Scan for the cell matching the given text and deliver its (X, Y) coordinate at center. 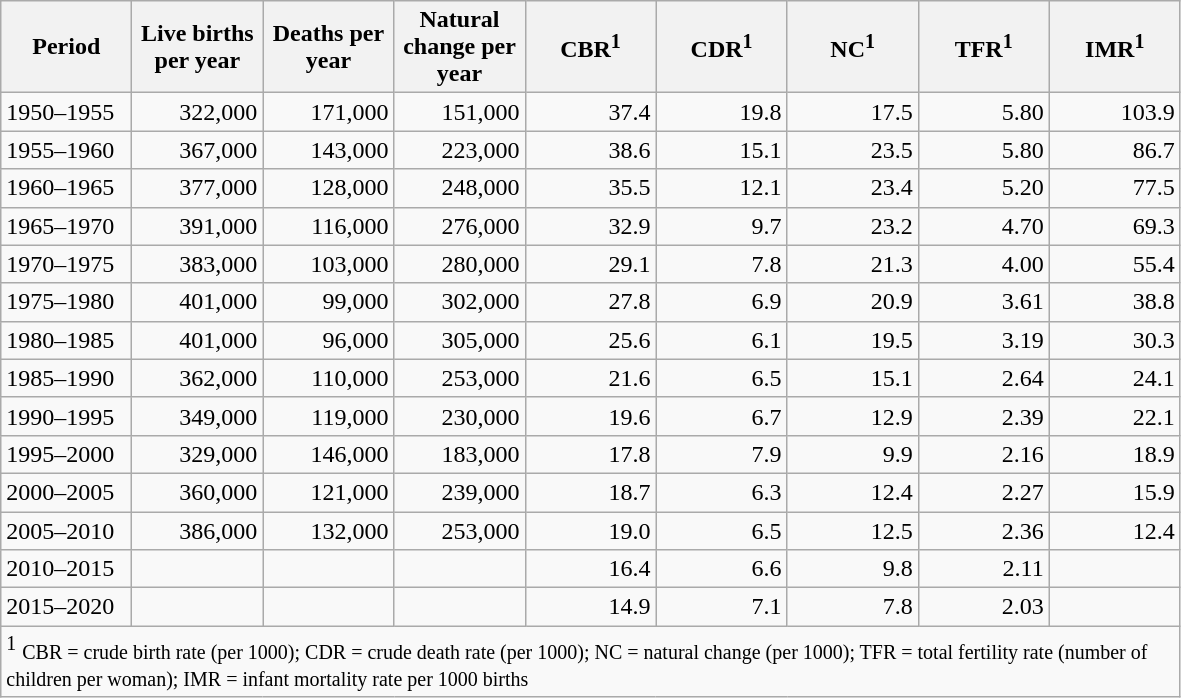
6.9 (722, 302)
6.7 (722, 416)
15.9 (1114, 492)
IMR1 (1114, 47)
Deaths per year (328, 47)
2.39 (984, 416)
360,000 (198, 492)
23.5 (852, 150)
103,000 (328, 264)
362,000 (198, 378)
55.4 (1114, 264)
377,000 (198, 188)
329,000 (198, 454)
1975–1980 (66, 302)
30.3 (1114, 340)
6.1 (722, 340)
4.70 (984, 226)
2.03 (984, 607)
6.3 (722, 492)
2.16 (984, 454)
383,000 (198, 264)
1965–1970 (66, 226)
19.5 (852, 340)
TFR1 (984, 47)
24.1 (1114, 378)
1995–2000 (66, 454)
99,000 (328, 302)
9.7 (722, 226)
367,000 (198, 150)
23.2 (852, 226)
6.6 (722, 569)
2000–2005 (66, 492)
17.5 (852, 112)
239,000 (460, 492)
1950–1955 (66, 112)
12.1 (722, 188)
230,000 (460, 416)
1990–1995 (66, 416)
2005–2010 (66, 531)
322,000 (198, 112)
1980–1985 (66, 340)
27.8 (590, 302)
386,000 (198, 531)
21.6 (590, 378)
38.8 (1114, 302)
121,000 (328, 492)
Live births per year (198, 47)
20.9 (852, 302)
19.0 (590, 531)
116,000 (328, 226)
305,000 (460, 340)
NC1 (852, 47)
CDR1 (722, 47)
183,000 (460, 454)
96,000 (328, 340)
9.8 (852, 569)
280,000 (460, 264)
32.9 (590, 226)
Period (66, 47)
9.9 (852, 454)
391,000 (198, 226)
77.5 (1114, 188)
2.27 (984, 492)
151,000 (460, 112)
143,000 (328, 150)
1955–1960 (66, 150)
29.1 (590, 264)
14.9 (590, 607)
69.3 (1114, 226)
2.11 (984, 569)
223,000 (460, 150)
276,000 (460, 226)
CBR1 (590, 47)
5.20 (984, 188)
349,000 (198, 416)
4.00 (984, 264)
146,000 (328, 454)
18.9 (1114, 454)
110,000 (328, 378)
302,000 (460, 302)
Natural change per year (460, 47)
19.8 (722, 112)
3.61 (984, 302)
119,000 (328, 416)
12.5 (852, 531)
18.7 (590, 492)
3.19 (984, 340)
103.9 (1114, 112)
171,000 (328, 112)
86.7 (1114, 150)
2.64 (984, 378)
17.8 (590, 454)
38.6 (590, 150)
2010–2015 (66, 569)
1970–1975 (66, 264)
23.4 (852, 188)
1985–1990 (66, 378)
37.4 (590, 112)
132,000 (328, 531)
1960–1965 (66, 188)
25.6 (590, 340)
35.5 (590, 188)
2.36 (984, 531)
21.3 (852, 264)
128,000 (328, 188)
22.1 (1114, 416)
7.9 (722, 454)
19.6 (590, 416)
16.4 (590, 569)
248,000 (460, 188)
2015–2020 (66, 607)
12.9 (852, 416)
7.1 (722, 607)
